Locate the cell with the specified text and output its [X, Y] center coordinate. 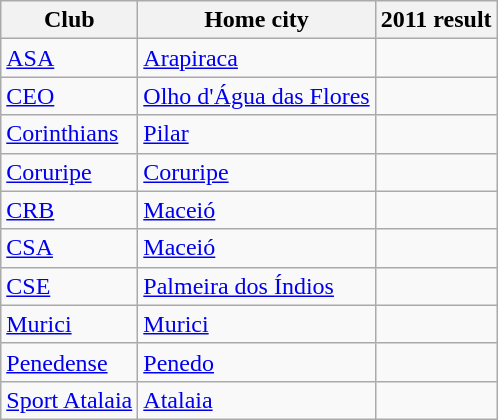
Palmeira dos Índios [256, 286]
CSE [70, 286]
Home city [256, 20]
Penedo [256, 362]
CRB [70, 210]
Sport Atalaia [70, 400]
Arapiraca [256, 58]
Corinthians [70, 134]
CEO [70, 96]
Atalaia [256, 400]
Club [70, 20]
Pilar [256, 134]
2011 result [436, 20]
ASA [70, 58]
CSA [70, 248]
Penedense [70, 362]
Olho d'Água das Flores [256, 96]
